Output the [x, y] coordinate of the center of the cell containing the given text.  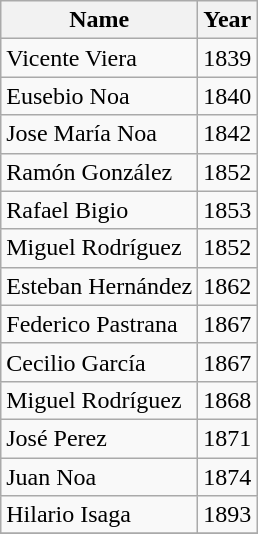
Hilario Isaga [100, 515]
1893 [228, 515]
1853 [228, 210]
1840 [228, 96]
1874 [228, 477]
Ramón González [100, 172]
Esteban Hernández [100, 286]
Eusebio Noa [100, 96]
Name [100, 20]
1862 [228, 286]
1839 [228, 58]
Federico Pastrana [100, 324]
Rafael Bigio [100, 210]
1868 [228, 400]
Jose María Noa [100, 134]
Year [228, 20]
Cecilio García [100, 362]
1871 [228, 438]
1842 [228, 134]
Juan Noa [100, 477]
Vicente Viera [100, 58]
José Perez [100, 438]
